Return the [X, Y] coordinate for the center point of the cell that contains the specified text.  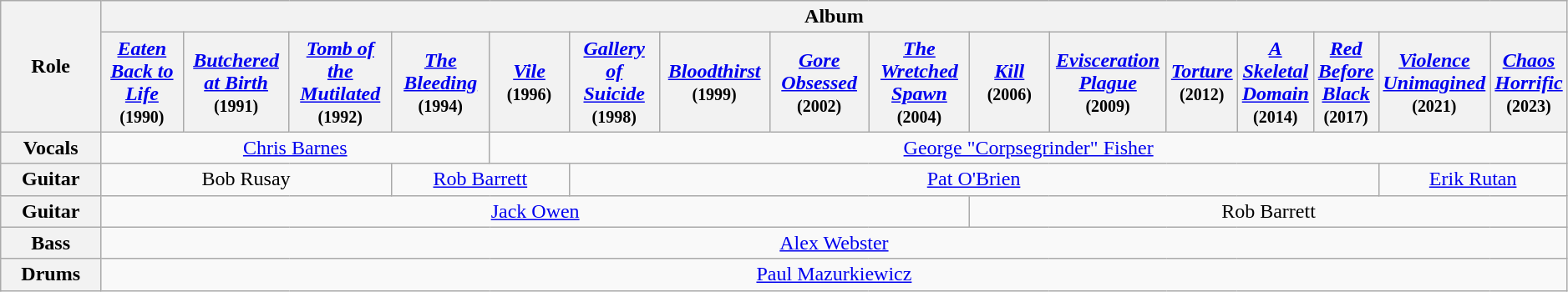
The Wretched Spawn(2004) [919, 82]
Jack Owen [535, 211]
Chaos Horrific(2023) [1529, 82]
Kill(2006) [1009, 82]
Butchered at Birth(1991) [236, 82]
Erik Rutan [1473, 179]
Album [835, 17]
Bass [51, 243]
Gore Obsessed(2002) [819, 82]
Drums [51, 274]
Red Before Black(2017) [1346, 82]
Paul Mazurkiewicz [835, 274]
Tomb of the Mutilated(1992) [341, 82]
Vocals [51, 148]
A Skeletal Domain(2014) [1275, 82]
Eaten Back to Life(1990) [142, 82]
Evisceration Plague(2009) [1108, 82]
Bob Rusay [246, 179]
Torture(2012) [1201, 82]
Chris Barnes [296, 148]
Gallery of Suicide(1998) [614, 82]
Pat O'Brien [974, 179]
Alex Webster [835, 243]
Role [51, 67]
The Bleeding(1994) [441, 82]
Bloodthirst(1999) [714, 82]
Violence Unimagined(2021) [1434, 82]
Vile(1996) [530, 82]
George "Corpsegrinder" Fisher [1028, 148]
